Extract the (X, Y) coordinate from the center of the cell holding the provided text.  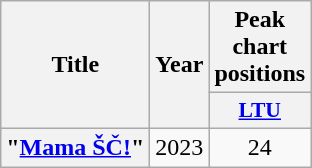
Title (76, 65)
Peak chart positions (260, 47)
Year (180, 65)
"Mama ŠČ!" (76, 147)
24 (260, 147)
LTU (260, 111)
2023 (180, 147)
